Determine the [X, Y] coordinate at the center of the cell enclosing the given text.  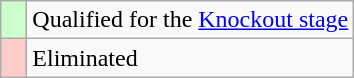
Eliminated [190, 58]
Qualified for the Knockout stage [190, 20]
